Identify which cell holds the provided text, then report its (x, y) central coordinate. 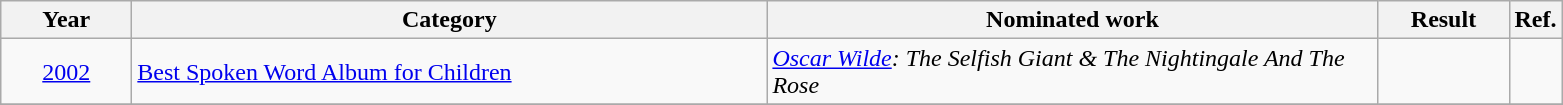
Oscar Wilde: The Selfish Giant & The Nightingale And The Rose (1072, 72)
Category (450, 20)
Nominated work (1072, 20)
Best Spoken Word Album for Children (450, 72)
Ref. (1536, 20)
2002 (66, 72)
Year (66, 20)
Result (1444, 20)
